Pinpoint the cell where the given text exists, returning its (X, Y) midpoint coordinate. 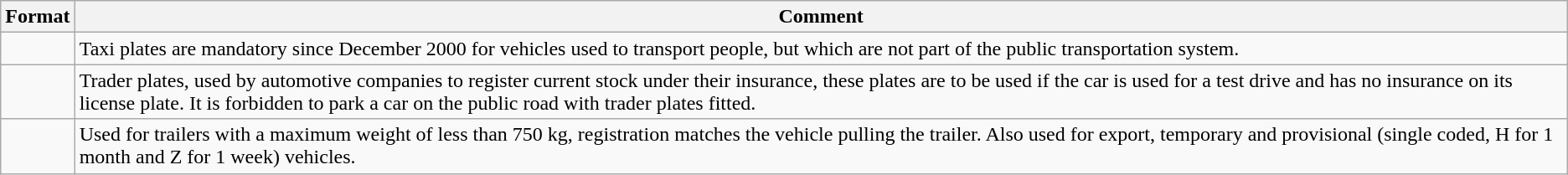
Format (38, 17)
Comment (821, 17)
Taxi plates are mandatory since December 2000 for vehicles used to transport people, but which are not part of the public transportation system. (821, 49)
